Capture the cell that displays the provided text and extract its (x, y) central coordinate. 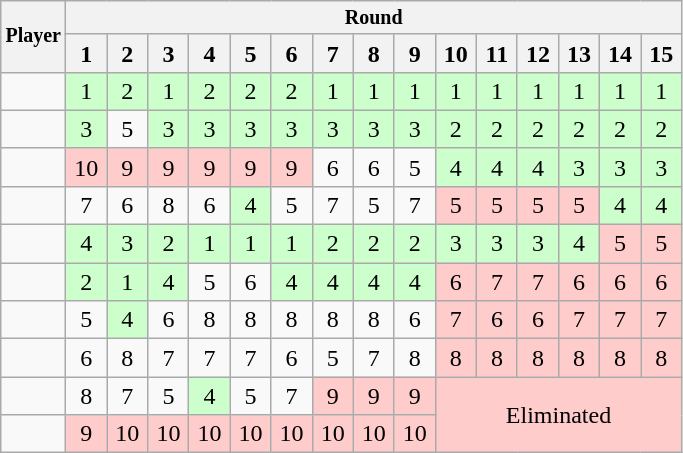
15 (662, 53)
Eliminated (558, 415)
Round (374, 18)
12 (538, 53)
11 (496, 53)
14 (620, 53)
13 (578, 53)
Player (34, 37)
